Provide the (X, Y) coordinate of the cell's center where the given text is located.  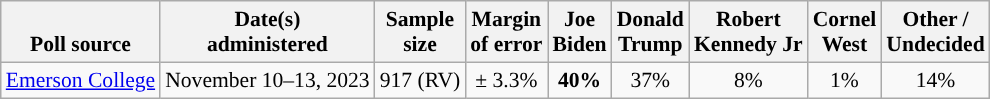
Marginof error (506, 32)
CornelWest (845, 32)
DonaldTrump (650, 32)
40% (580, 80)
± 3.3% (506, 80)
917 (RV) (420, 80)
Date(s)administered (268, 32)
Emerson College (80, 80)
November 10–13, 2023 (268, 80)
Poll source (80, 32)
14% (935, 80)
Samplesize (420, 32)
1% (845, 80)
Other /Undecided (935, 32)
8% (748, 80)
JoeBiden (580, 32)
37% (650, 80)
RobertKennedy Jr (748, 32)
